Identify which cell holds the provided text, then report its [X, Y] central coordinate. 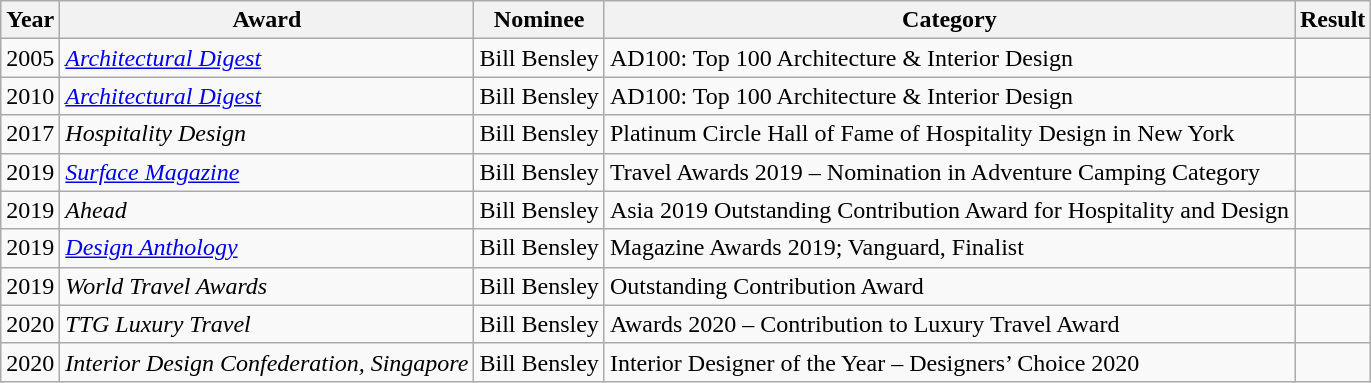
Surface Magazine [267, 172]
Asia 2019 Outstanding Contribution Award for Hospitality and Design [949, 210]
Awards 2020 – Contribution to Luxury Travel Award [949, 324]
Outstanding Contribution Award [949, 286]
Design Anthology [267, 248]
TTG Luxury Travel [267, 324]
2017 [30, 134]
2005 [30, 58]
Ahead [267, 210]
World Travel Awards [267, 286]
Platinum Circle Hall of Fame of Hospitality Design in New York [949, 134]
Category [949, 20]
Magazine Awards 2019; Vanguard, Finalist [949, 248]
Hospitality Design [267, 134]
Interior Designer of the Year – Designers’ Choice 2020 [949, 362]
2010 [30, 96]
Result [1332, 20]
Travel Awards 2019 – Nomination in Adventure Camping Category [949, 172]
Award [267, 20]
Year [30, 20]
Interior Design Confederation, Singapore [267, 362]
Nominee [539, 20]
